Detect which cell encompasses the target text, then output its (X, Y) center coordinate. 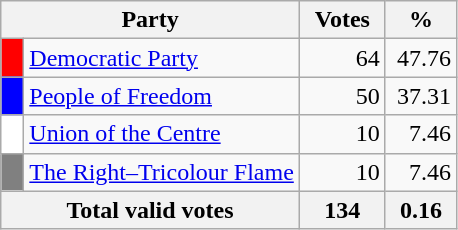
% (420, 20)
Party (150, 20)
People of Freedom (162, 96)
Union of the Centre (162, 134)
64 (342, 58)
37.31 (420, 96)
Democratic Party (162, 58)
47.76 (420, 58)
Total valid votes (150, 210)
Votes (342, 20)
The Right–Tricolour Flame (162, 172)
134 (342, 210)
50 (342, 96)
0.16 (420, 210)
